Detect which cell encompasses the target text, then output its [X, Y] center coordinate. 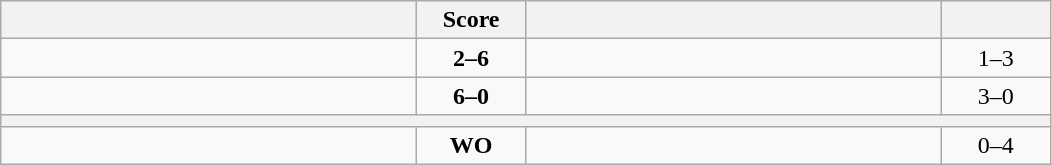
6–0 [472, 96]
1–3 [996, 58]
Score [472, 20]
2–6 [472, 58]
3–0 [996, 96]
WO [472, 145]
0–4 [996, 145]
